Detect which cell encompasses the target text, then output its [X, Y] center coordinate. 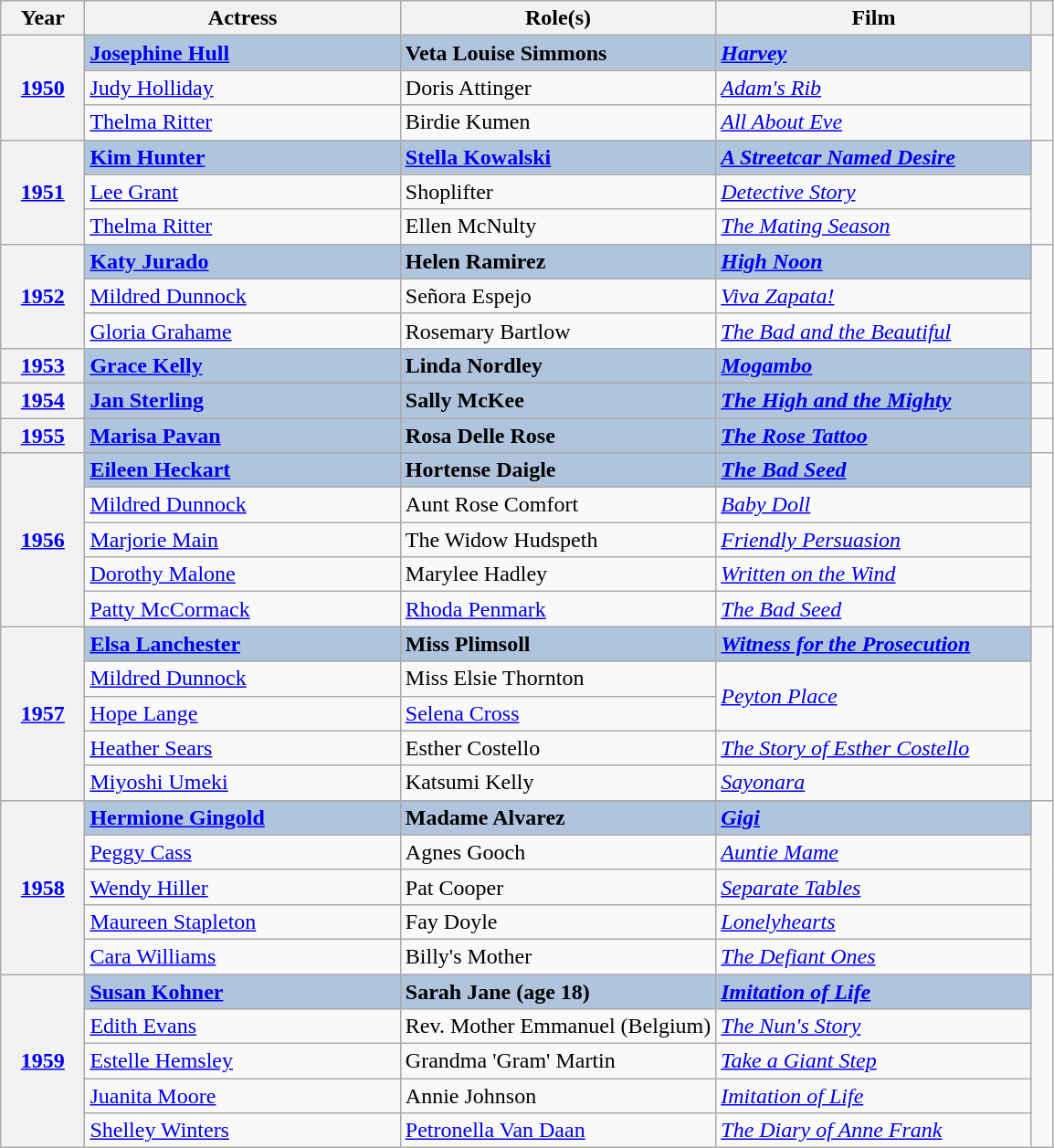
1955 [43, 436]
Wendy Hiller [243, 887]
The Widow Hudspeth [557, 540]
Peggy Cass [243, 852]
Harvey [873, 53]
Viva Zapata! [873, 296]
1958 [43, 887]
Year [43, 18]
Take a Giant Step [873, 1061]
Judy Holliday [243, 88]
Fay Doyle [557, 922]
Sarah Jane (age 18) [557, 991]
Heather Sears [243, 748]
Pat Cooper [557, 887]
Petronella Van Daan [557, 1131]
Peyton Place [873, 696]
1959 [43, 1060]
Esther Costello [557, 748]
1951 [43, 192]
Katsumi Kelly [557, 783]
Estelle Hemsley [243, 1061]
The Mating Season [873, 226]
Patty McCormack [243, 609]
The Nun's Story [873, 1027]
Witness for the Prosecution [873, 644]
The Diary of Anne Frank [873, 1131]
Rosa Delle Rose [557, 436]
Miss Elsie Thornton [557, 679]
Marjorie Main [243, 540]
Sayonara [873, 783]
Ellen McNulty [557, 226]
High Noon [873, 261]
1957 [43, 713]
Gigi [873, 817]
Shoplifter [557, 192]
All About Eve [873, 122]
Jan Sterling [243, 400]
The Bad and the Beautiful [873, 331]
Kim Hunter [243, 157]
The High and the Mighty [873, 400]
Rosemary Bartlow [557, 331]
Baby Doll [873, 505]
Annie Johnson [557, 1096]
Madame Alvarez [557, 817]
Elsa Lanchester [243, 644]
Mogambo [873, 365]
Miss Plimsoll [557, 644]
Josephine Hull [243, 53]
Friendly Persuasion [873, 540]
Rhoda Penmark [557, 609]
The Defiant Ones [873, 956]
Hortense Daigle [557, 470]
1953 [43, 365]
Adam's Rib [873, 88]
Gloria Grahame [243, 331]
Grandma 'Gram' Martin [557, 1061]
Maureen Stapleton [243, 922]
Grace Kelly [243, 365]
Cara Williams [243, 956]
Film [873, 18]
The Story of Esther Costello [873, 748]
Señora Espejo [557, 296]
The Rose Tattoo [873, 436]
Role(s) [557, 18]
Hope Lange [243, 713]
Edith Evans [243, 1027]
Eileen Heckart [243, 470]
Doris Attinger [557, 88]
1952 [43, 296]
Marisa Pavan [243, 436]
Shelley Winters [243, 1131]
Veta Louise Simmons [557, 53]
Birdie Kumen [557, 122]
Juanita Moore [243, 1096]
Sally McKee [557, 400]
Auntie Mame [873, 852]
Selena Cross [557, 713]
1950 [43, 88]
Separate Tables [873, 887]
Lee Grant [243, 192]
Billy's Mother [557, 956]
Susan Kohner [243, 991]
Written on the Wind [873, 574]
Marylee Hadley [557, 574]
Hermione Gingold [243, 817]
Actress [243, 18]
Helen Ramirez [557, 261]
1954 [43, 400]
Linda Nordley [557, 365]
Dorothy Malone [243, 574]
Agnes Gooch [557, 852]
Rev. Mother Emmanuel (Belgium) [557, 1027]
Detective Story [873, 192]
Katy Jurado [243, 261]
Lonelyhearts [873, 922]
A Streetcar Named Desire [873, 157]
Aunt Rose Comfort [557, 505]
Miyoshi Umeki [243, 783]
Stella Kowalski [557, 157]
1956 [43, 540]
